Detect which cell encompasses the target text, then output its (x, y) center coordinate. 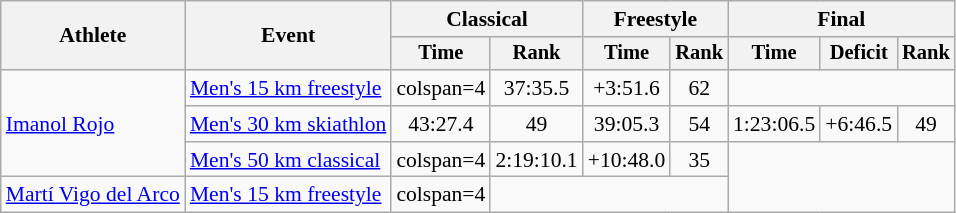
37:35.5 (536, 88)
+10:48.0 (627, 160)
Martí Vigo del Arco (93, 195)
54 (699, 124)
Freestyle (656, 19)
39:05.3 (627, 124)
43:27.4 (440, 124)
Men's 30 km skiathlon (288, 124)
1:23:06.5 (774, 124)
62 (699, 88)
+3:51.6 (627, 88)
Event (288, 36)
2:19:10.1 (536, 160)
Imanol Rojo (93, 124)
Final (842, 19)
Athlete (93, 36)
35 (699, 160)
Classical (486, 19)
Deficit (858, 54)
+6:46.5 (858, 124)
Men's 50 km classical (288, 160)
